Provide the [X, Y] coordinate of the cell's center where the given text is located.  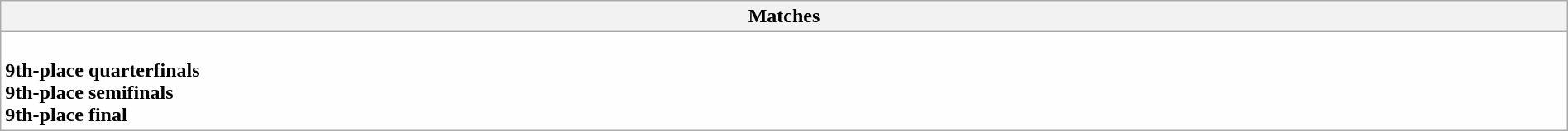
9th-place quarterfinals 9th-place semifinals 9th-place final [784, 81]
Matches [784, 16]
